Return the [x, y] coordinate for the center point of the cell that contains the specified text.  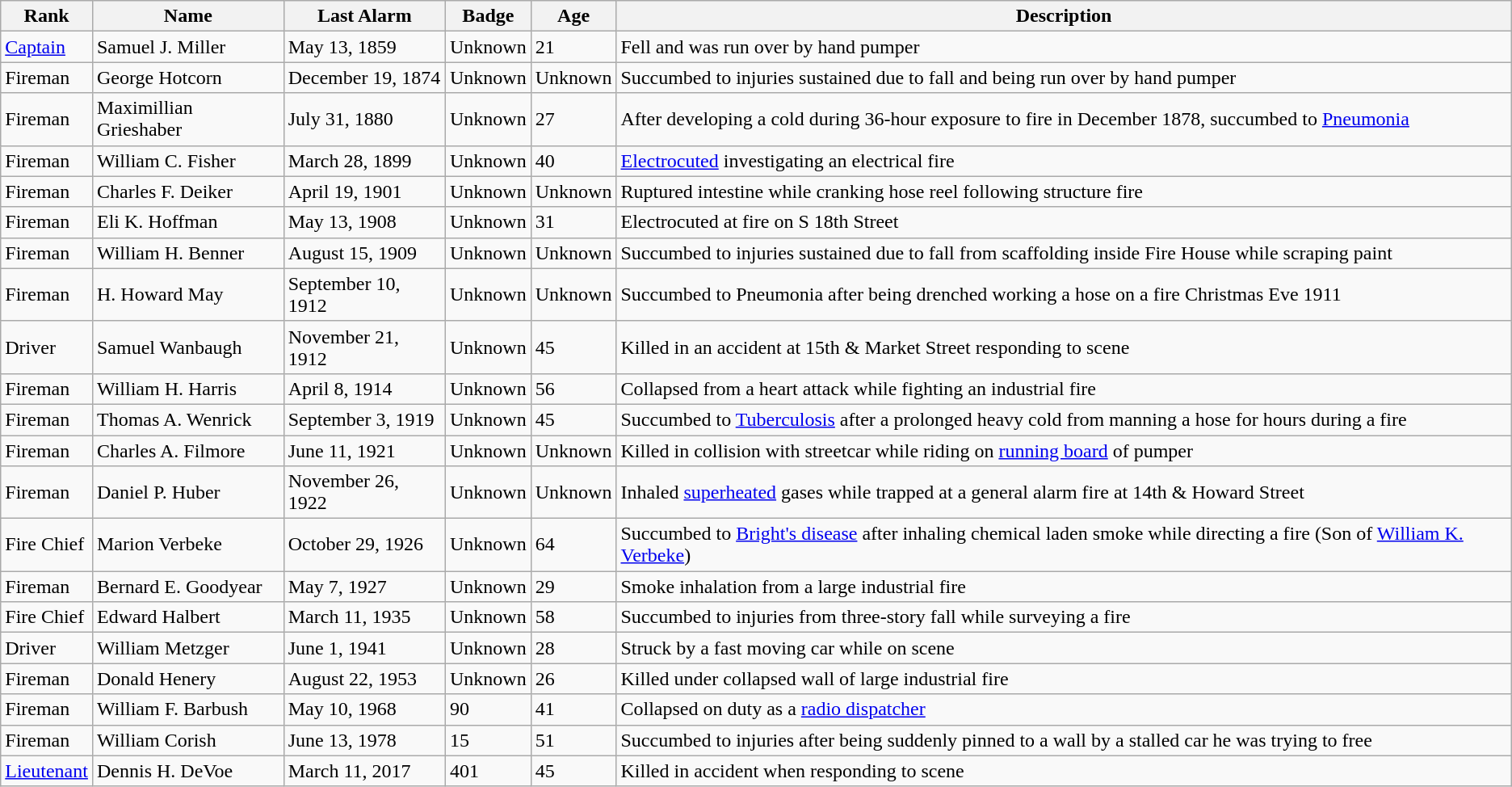
William F. Barbush [187, 709]
26 [573, 679]
June 1, 1941 [364, 648]
George Hotcorn [187, 78]
May 13, 1859 [364, 47]
Killed in accident when responding to scene [1064, 771]
Smoke inhalation from a large industrial fire [1064, 587]
Succumbed to injuries sustained due to fall from scaffolding inside Fire House while scraping paint [1064, 253]
September 10, 1912 [364, 294]
64 [573, 545]
Daniel P. Huber [187, 493]
Eli K. Hoffman [187, 222]
401 [489, 771]
April 19, 1901 [364, 191]
Captain [47, 47]
April 8, 1914 [364, 389]
15 [489, 740]
William Corish [187, 740]
November 21, 1912 [364, 347]
Charles A. Filmore [187, 450]
Donald Henery [187, 679]
41 [573, 709]
March 11, 1935 [364, 617]
Lieutenant [47, 771]
Maximillian Grieshaber [187, 120]
September 3, 1919 [364, 419]
Killed in an accident at 15th & Market Street responding to scene [1064, 347]
H. Howard May [187, 294]
Succumbed to Bright's disease after inhaling chemical laden smoke while directing a fire (Son of William K. Verbeke) [1064, 545]
November 26, 1922 [364, 493]
October 29, 1926 [364, 545]
Succumbed to injuries from three-story fall while surveying a fire [1064, 617]
27 [573, 120]
Succumbed to Pneumonia after being drenched working a hose on a fire Christmas Eve 1911 [1064, 294]
William Metzger [187, 648]
December 19, 1874 [364, 78]
After developing a cold during 36-hour exposure to fire in December 1878, succumbed to Pneumonia [1064, 120]
Samuel J. Miller [187, 47]
May 10, 1968 [364, 709]
Description [1064, 16]
Struck by a fast moving car while on scene [1064, 648]
29 [573, 587]
56 [573, 389]
Killed in collision with streetcar while riding on running board of pumper [1064, 450]
March 28, 1899 [364, 161]
Electrocuted at fire on S 18th Street [1064, 222]
Last Alarm [364, 16]
Rank [47, 16]
58 [573, 617]
May 13, 1908 [364, 222]
Collapsed from a heart attack while fighting an industrial fire [1064, 389]
William H. Harris [187, 389]
Succumbed to injuries after being suddenly pinned to a wall by a stalled car he was trying to free [1064, 740]
May 7, 1927 [364, 587]
40 [573, 161]
Bernard E. Goodyear [187, 587]
Succumbed to injuries sustained due to fall and being run over by hand pumper [1064, 78]
August 22, 1953 [364, 679]
90 [489, 709]
Inhaled superheated gases while trapped at a general alarm fire at 14th & Howard Street [1064, 493]
Name [187, 16]
31 [573, 222]
Dennis H. DeVoe [187, 771]
Samuel Wanbaugh [187, 347]
Marion Verbeke [187, 545]
July 31, 1880 [364, 120]
William H. Benner [187, 253]
Electrocuted investigating an electrical fire [1064, 161]
28 [573, 648]
Charles F. Deiker [187, 191]
Collapsed on duty as a radio dispatcher [1064, 709]
21 [573, 47]
March 11, 2017 [364, 771]
Fell and was run over by hand pumper [1064, 47]
Ruptured intestine while cranking hose reel following structure fire [1064, 191]
Killed under collapsed wall of large industrial fire [1064, 679]
June 11, 1921 [364, 450]
Age [573, 16]
Succumbed to Tuberculosis after a prolonged heavy cold from manning a hose for hours during a fire [1064, 419]
Badge [489, 16]
June 13, 1978 [364, 740]
Edward Halbert [187, 617]
August 15, 1909 [364, 253]
Thomas A. Wenrick [187, 419]
51 [573, 740]
William C. Fisher [187, 161]
